Locate the cell with the specified text and output its [X, Y] center coordinate. 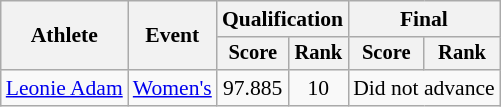
Women's [172, 88]
Final [424, 19]
Leonie Adam [64, 88]
Did not advance [424, 88]
Qualification [282, 19]
Athlete [64, 36]
10 [319, 88]
97.885 [253, 88]
Event [172, 36]
